For the text-containing cell, return its midpoint in (x, y) coordinate format. 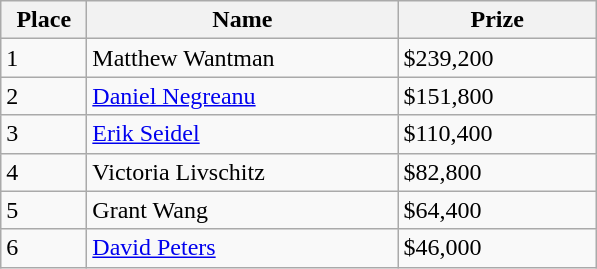
1 (44, 58)
Grant Wang (242, 210)
Erik Seidel (242, 134)
Victoria Livschitz (242, 172)
$151,800 (498, 96)
Daniel Negreanu (242, 96)
$110,400 (498, 134)
4 (44, 172)
$82,800 (498, 172)
Matthew Wantman (242, 58)
6 (44, 248)
$46,000 (498, 248)
3 (44, 134)
Name (242, 20)
Place (44, 20)
David Peters (242, 248)
2 (44, 96)
$239,200 (498, 58)
$64,400 (498, 210)
Prize (498, 20)
5 (44, 210)
